Extract the (X, Y) coordinate from the center of the cell holding the provided text.  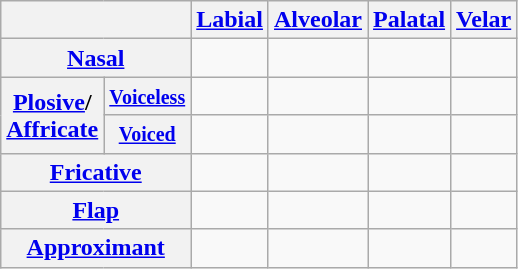
Nasal (96, 58)
Labial (230, 20)
Fricative (96, 172)
Palatal (410, 20)
Alveolar (318, 20)
Voiced (148, 134)
Voiceless (148, 96)
Flap (96, 210)
Plosive/Affricate (52, 115)
Velar (484, 20)
Approximant (96, 248)
